Search for the cell housing the specified text and yield its (X, Y) center coordinate. 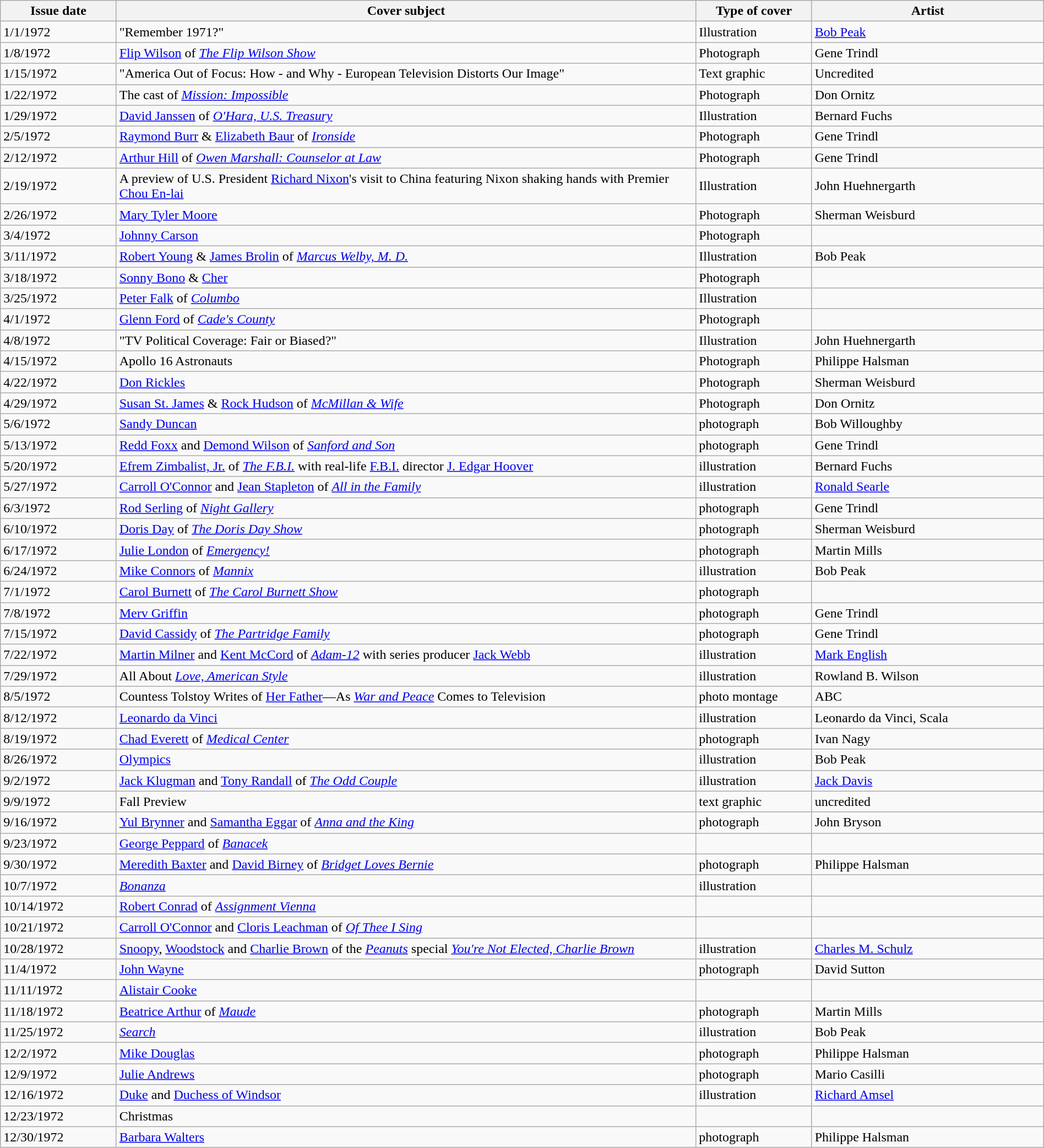
5/20/1972 (58, 466)
Leonardo da Vinci (406, 718)
5/27/1972 (58, 487)
Carroll O'Connor and Cloris Leachman of Of Thee I Sing (406, 927)
Johnny Carson (406, 235)
Rowland B. Wilson (927, 676)
Flip Wilson of The Flip Wilson Show (406, 53)
9/23/1972 (58, 843)
3/25/1972 (58, 299)
Sonny Bono & Cher (406, 277)
10/14/1972 (58, 906)
10/28/1972 (58, 948)
8/12/1972 (58, 718)
Redd Foxx and Demond Wilson of Sanford and Son (406, 445)
Christmas (406, 1116)
Bob Willoughby (927, 424)
The cast of Mission: Impossible (406, 95)
Leonardo da Vinci, Scala (927, 718)
Mike Connors of Mannix (406, 571)
Mark English (927, 655)
9/30/1972 (58, 864)
Uncredited (927, 74)
Carol Burnett of The Carol Burnett Show (406, 592)
2/19/1972 (58, 186)
Sandy Duncan (406, 424)
Mario Casilli (927, 1074)
Efrem Zimbalist, Jr. of The F.B.I. with real-life F.B.I. director J. Edgar Hoover (406, 466)
A preview of U.S. President Richard Nixon's visit to China featuring Nixon shaking hands with Premier Chou En-lai (406, 186)
7/29/1972 (58, 676)
8/19/1972 (58, 739)
3/4/1972 (58, 235)
Robert Conrad of Assignment Vienna (406, 906)
8/26/1972 (58, 760)
4/8/1972 (58, 340)
12/23/1972 (58, 1116)
Countess Tolstoy Writes of Her Father—As War and Peace Comes to Television (406, 697)
12/2/1972 (58, 1053)
Glenn Ford of Cade's County (406, 320)
10/7/1972 (58, 885)
Olympics (406, 760)
6/3/1972 (58, 508)
6/17/1972 (58, 550)
8/5/1972 (58, 697)
Jack Klugman and Tony Randall of The Odd Couple (406, 781)
9/9/1972 (58, 802)
9/16/1972 (58, 822)
Type of cover (754, 11)
5/13/1972 (58, 445)
Arthur Hill of Owen Marshall: Counselor at Law (406, 158)
3/18/1972 (58, 277)
4/22/1972 (58, 382)
photo montage (754, 697)
Snoopy, Woodstock and Charlie Brown of the Peanuts special You're Not Elected, Charlie Brown (406, 948)
uncredited (927, 802)
ABC (927, 697)
Apollo 16 Astronauts (406, 361)
12/9/1972 (58, 1074)
"TV Political Coverage: Fair or Biased?" (406, 340)
Alistair Cooke (406, 990)
2/5/1972 (58, 137)
Jack Davis (927, 781)
Barbara Walters (406, 1137)
Cover subject (406, 11)
Raymond Burr & Elizabeth Baur of Ironside (406, 137)
12/30/1972 (58, 1137)
7/8/1972 (58, 613)
1/1/1972 (58, 32)
6/10/1972 (58, 529)
4/15/1972 (58, 361)
Chad Everett of Medical Center (406, 739)
5/6/1972 (58, 424)
11/4/1972 (58, 970)
3/11/1972 (58, 256)
2/12/1972 (58, 158)
Doris Day of The Doris Day Show (406, 529)
10/21/1972 (58, 927)
9/2/1972 (58, 781)
6/24/1972 (58, 571)
Martin Milner and Kent McCord of Adam-12 with series producer Jack Webb (406, 655)
John Bryson (927, 822)
Mary Tyler Moore (406, 214)
Don Rickles (406, 382)
Artist (927, 11)
11/11/1972 (58, 990)
Yul Brynner and Samantha Eggar of Anna and the King (406, 822)
7/1/1972 (58, 592)
Julie Andrews (406, 1074)
Duke and Duchess of Windsor (406, 1095)
Beatrice Arthur of Maude (406, 1011)
George Peppard of Banacek (406, 843)
Meredith Baxter and David Birney of Bridget Loves Bernie (406, 864)
1/8/1972 (58, 53)
David Sutton (927, 970)
"Remember 1971?" (406, 32)
Carroll O'Connor and Jean Stapleton of All in the Family (406, 487)
Merv Griffin (406, 613)
11/18/1972 (58, 1011)
Peter Falk of Columbo (406, 299)
Text graphic (754, 74)
7/15/1972 (58, 634)
Charles M. Schulz (927, 948)
Robert Young & James Brolin of Marcus Welby, M. D. (406, 256)
Rod Serling of Night Gallery (406, 508)
All About Love, American Style (406, 676)
2/26/1972 (58, 214)
1/22/1972 (58, 95)
7/22/1972 (58, 655)
Fall Preview (406, 802)
4/1/1972 (58, 320)
text graphic (754, 802)
Mike Douglas (406, 1053)
David Cassidy of The Partridge Family (406, 634)
Bonanza (406, 885)
Susan St. James & Rock Hudson of McMillan & Wife (406, 403)
1/15/1972 (58, 74)
1/29/1972 (58, 116)
"America Out of Focus: How - and Why - European Television Distorts Our Image" (406, 74)
Issue date (58, 11)
12/16/1972 (58, 1095)
Julie London of Emergency! (406, 550)
Ronald Searle (927, 487)
Richard Amsel (927, 1095)
4/29/1972 (58, 403)
David Janssen of O'Hara, U.S. Treasury (406, 116)
Search (406, 1032)
John Wayne (406, 970)
11/25/1972 (58, 1032)
Ivan Nagy (927, 739)
